Detect which cell encompasses the target text, then output its [X, Y] center coordinate. 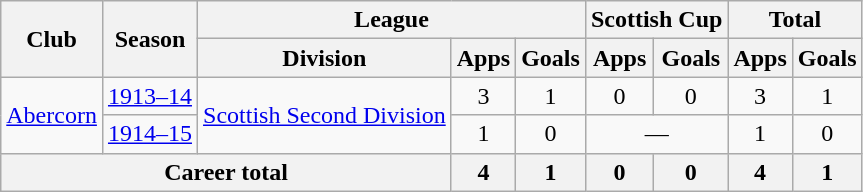
Club [52, 39]
League [392, 20]
Scottish Cup [656, 20]
Season [150, 39]
— [656, 134]
Scottish Second Division [325, 115]
1913–14 [150, 96]
Total [795, 20]
Career total [226, 172]
Division [325, 58]
Abercorn [52, 115]
1914–15 [150, 134]
